Determine the [X, Y] coordinate at the center of the cell enclosing the given text.  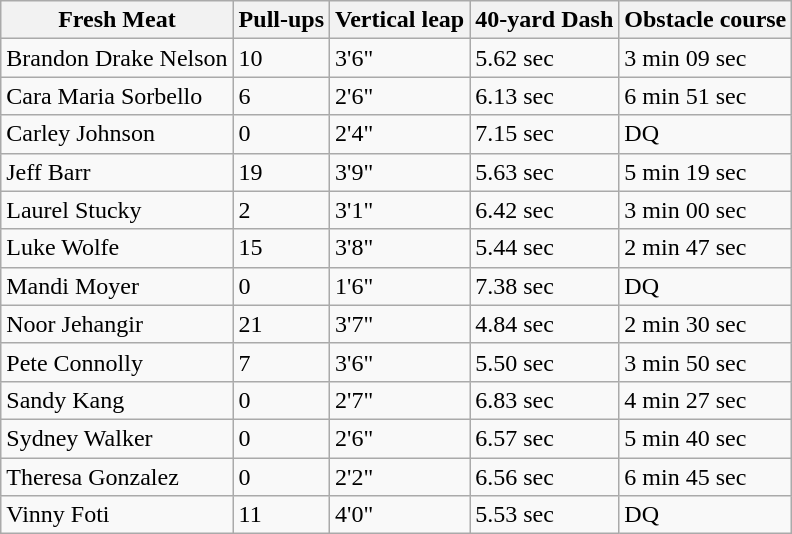
6 min 51 sec [706, 96]
5.50 sec [544, 362]
5 min 40 sec [706, 438]
1'6" [400, 286]
2'4" [400, 134]
4 min 27 sec [706, 400]
40-yard Dash [544, 20]
6.57 sec [544, 438]
5.53 sec [544, 515]
Cara Maria Sorbello [117, 96]
Pete Connolly [117, 362]
3 min 00 sec [706, 210]
10 [281, 58]
3 min 50 sec [706, 362]
Vertical leap [400, 20]
Vinny Foti [117, 515]
2'2" [400, 477]
Noor Jehangir [117, 324]
2 min 30 sec [706, 324]
5 min 19 sec [706, 172]
4.84 sec [544, 324]
Carley Johnson [117, 134]
Sydney Walker [117, 438]
21 [281, 324]
Pull-ups [281, 20]
Sandy Kang [117, 400]
Luke Wolfe [117, 248]
Obstacle course [706, 20]
7.15 sec [544, 134]
3'8" [400, 248]
15 [281, 248]
2 min 47 sec [706, 248]
6.83 sec [544, 400]
5.63 sec [544, 172]
2'7" [400, 400]
6.13 sec [544, 96]
19 [281, 172]
Laurel Stucky [117, 210]
7 [281, 362]
5.44 sec [544, 248]
4'0" [400, 515]
Mandi Moyer [117, 286]
7.38 sec [544, 286]
3'1" [400, 210]
6.42 sec [544, 210]
6 min 45 sec [706, 477]
6.56 sec [544, 477]
5.62 sec [544, 58]
3'9" [400, 172]
Fresh Meat [117, 20]
3'7" [400, 324]
Brandon Drake Nelson [117, 58]
2 [281, 210]
3 min 09 sec [706, 58]
Jeff Barr [117, 172]
11 [281, 515]
Theresa Gonzalez [117, 477]
6 [281, 96]
